Return the [x, y] coordinate for the center point of the cell that contains the specified text.  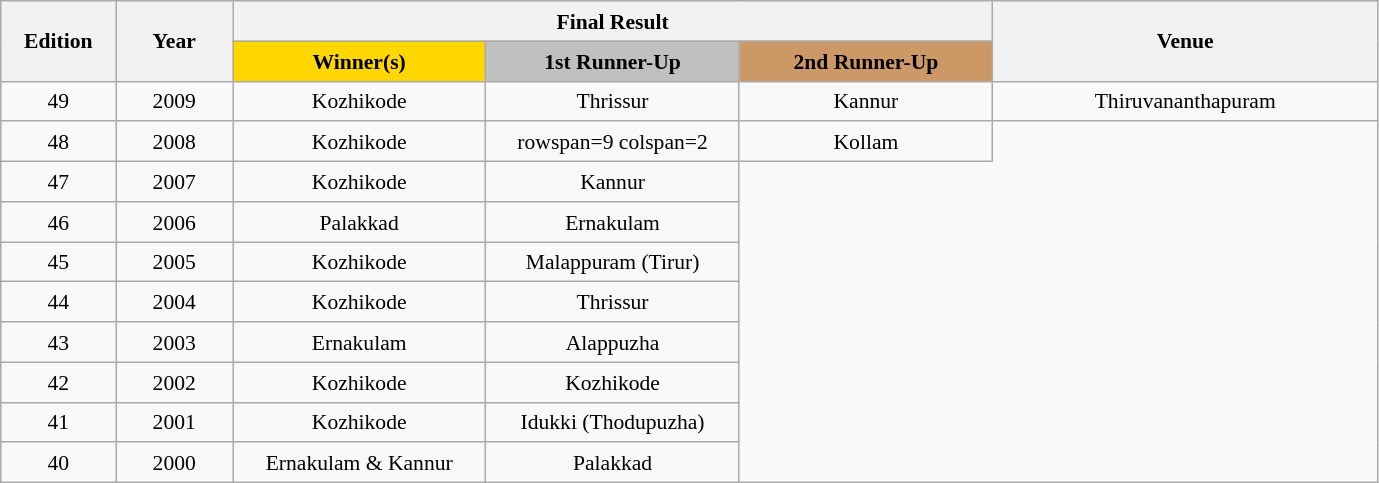
Edition [58, 41]
Alappuzha [612, 342]
2001 [174, 422]
Kollam [866, 142]
40 [58, 463]
46 [58, 222]
2008 [174, 142]
2005 [174, 262]
2002 [174, 382]
Idukki (Thodupuzha) [612, 422]
2nd Runner-Up [866, 61]
rowspan=9 colspan=2 [612, 142]
2006 [174, 222]
45 [58, 262]
47 [58, 182]
Ernakulam & Kannur [358, 463]
2004 [174, 302]
41 [58, 422]
2007 [174, 182]
Malappuram (Tirur) [612, 262]
1st Runner-Up [612, 61]
43 [58, 342]
2000 [174, 463]
2003 [174, 342]
Venue [1186, 41]
48 [58, 142]
49 [58, 101]
Year [174, 41]
Winner(s) [358, 61]
Thiruvananthapuram [1186, 101]
Final Result [612, 21]
42 [58, 382]
2009 [174, 101]
44 [58, 302]
